Return [x, y] of the center of cell containing provided text 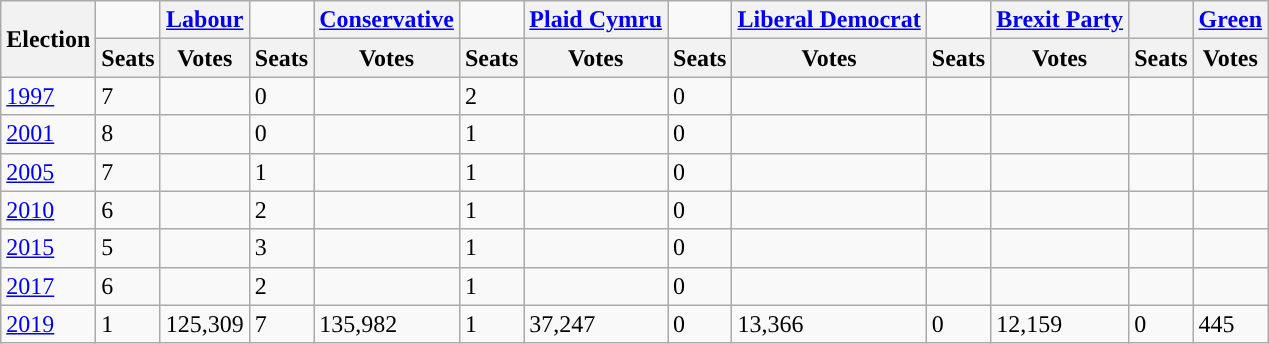
Conservative [387, 20]
3 [281, 248]
2005 [48, 172]
2019 [48, 324]
Plaid Cymru [596, 20]
Liberal Democrat [829, 20]
37,247 [596, 324]
8 [128, 134]
2001 [48, 134]
Labour [204, 20]
Green [1230, 20]
Election [48, 39]
2017 [48, 286]
1997 [48, 96]
13,366 [829, 324]
125,309 [204, 324]
135,982 [387, 324]
2010 [48, 210]
12,159 [1060, 324]
445 [1230, 324]
2015 [48, 248]
Brexit Party [1060, 20]
5 [128, 248]
